Provide the (X, Y) coordinate of the cell's center where the given text is located.  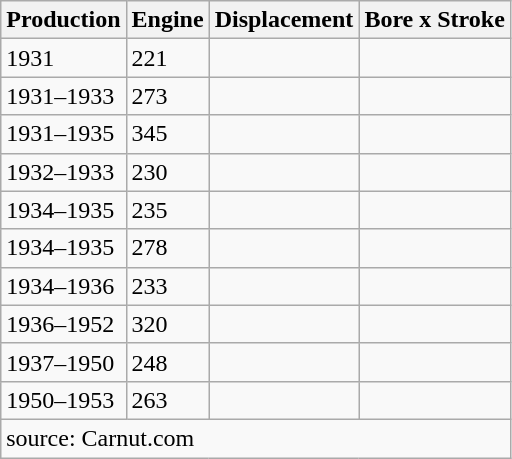
1937–1950 (64, 362)
1950–1953 (64, 400)
1932–1933 (64, 172)
235 (168, 210)
221 (168, 58)
248 (168, 362)
1936–1952 (64, 324)
320 (168, 324)
1931 (64, 58)
1934–1936 (64, 286)
263 (168, 400)
Bore x Stroke (435, 20)
278 (168, 248)
345 (168, 134)
Displacement (284, 20)
230 (168, 172)
source: Carnut.com (256, 438)
1931–1935 (64, 134)
273 (168, 96)
233 (168, 286)
1931–1933 (64, 96)
Engine (168, 20)
Production (64, 20)
